Return the [x, y] coordinate for the center point of the cell that contains the specified text.  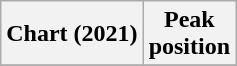
Peakposition [189, 34]
Chart (2021) [72, 34]
